Determine the (X, Y) coordinate at the center of the cell enclosing the given text.  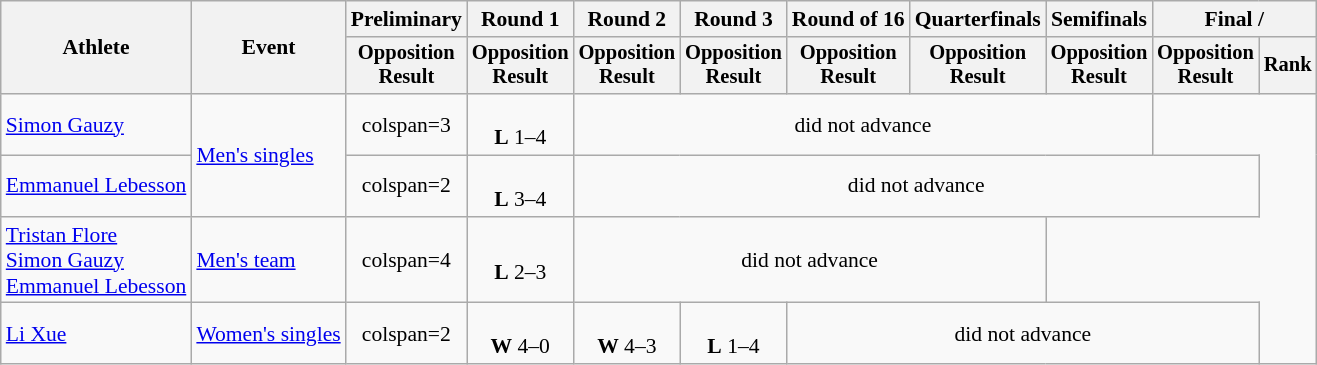
Rank (1288, 66)
Final / (1234, 19)
Quarterfinals (978, 19)
colspan=3 (406, 124)
Athlete (96, 48)
L 2–3 (520, 260)
Preliminary (406, 19)
Simon Gauzy (96, 124)
Semifinals (1100, 19)
Men's singles (268, 155)
Round 2 (628, 19)
colspan=4 (406, 260)
Tristan FloreSimon GauzyEmmanuel Lebesson (96, 260)
Round 1 (520, 19)
Event (268, 48)
W 4–0 (520, 334)
Men's team (268, 260)
Li Xue (96, 334)
Round 3 (734, 19)
Women's singles (268, 334)
W 4–3 (628, 334)
Round of 16 (848, 19)
Emmanuel Lebesson (96, 186)
L 3–4 (520, 186)
